Capture the cell that displays the provided text and extract its [X, Y] central coordinate. 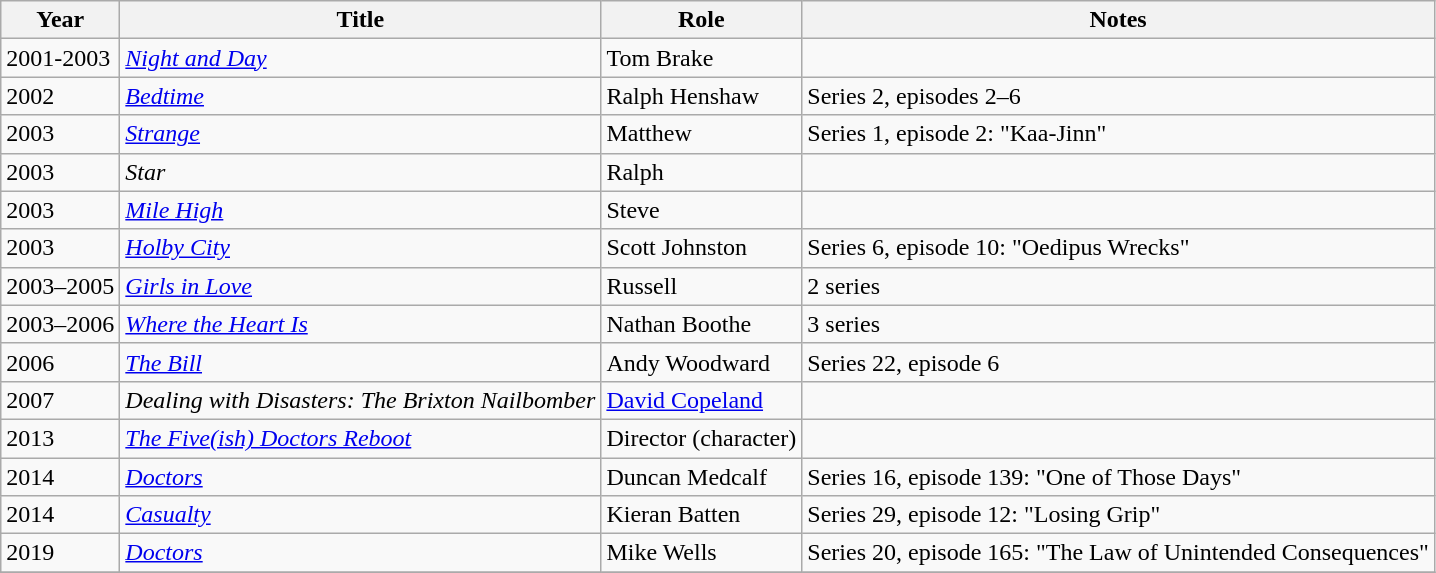
2001-2003 [60, 58]
Series 20, episode 165: "The Law of Unintended Consequences" [1118, 553]
Steve [702, 210]
The Five(ish) Doctors Reboot [360, 438]
Kieran Batten [702, 515]
Dealing with Disasters: The Brixton Nailbomber [360, 400]
2006 [60, 362]
Series 2, episodes 2–6 [1118, 96]
2003–2006 [60, 324]
Director (character) [702, 438]
Night and Day [360, 58]
Russell [702, 286]
Notes [1118, 20]
Series 29, episode 12: "Losing Grip" [1118, 515]
2007 [60, 400]
Where the Heart Is [360, 324]
Tom Brake [702, 58]
Ralph Henshaw [702, 96]
2003–2005 [60, 286]
Title [360, 20]
2019 [60, 553]
Ralph [702, 172]
Series 22, episode 6 [1118, 362]
Holby City [360, 248]
3 series [1118, 324]
Star [360, 172]
The Bill [360, 362]
Duncan Medcalf [702, 477]
Andy Woodward [702, 362]
Series 16, episode 139: "One of Those Days" [1118, 477]
Nathan Boothe [702, 324]
Mike Wells [702, 553]
Matthew [702, 134]
Series 6, episode 10: "Oedipus Wrecks" [1118, 248]
Casualty [360, 515]
Mile High [360, 210]
2 series [1118, 286]
Scott Johnston [702, 248]
David Copeland [702, 400]
Strange [360, 134]
Bedtime [360, 96]
Series 1, episode 2: "Kaa-Jinn" [1118, 134]
2013 [60, 438]
Girls in Love [360, 286]
Role [702, 20]
2002 [60, 96]
Year [60, 20]
